Scan for the cell matching the given text and deliver its [X, Y] coordinate at center. 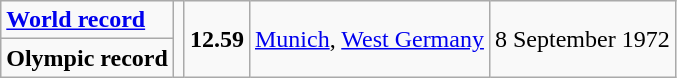
Olympic record [88, 58]
8 September 1972 [582, 39]
World record [88, 20]
Munich, West Germany [369, 39]
12.59 [216, 39]
